Locate the cell with the specified text and output its (X, Y) center coordinate. 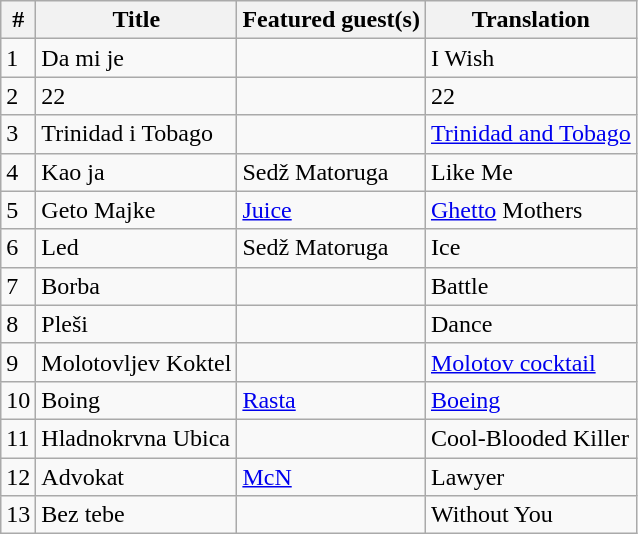
Juice (332, 210)
Translation (530, 20)
Title (136, 20)
Advokat (136, 477)
9 (18, 362)
Battle (530, 286)
# (18, 20)
Bez tebe (136, 515)
Without You (530, 515)
Cool-Blooded Killer (530, 438)
13 (18, 515)
Like Me (530, 172)
Ghetto Mothers (530, 210)
Pleši (136, 324)
Molotovljev Koktel (136, 362)
Kao ja (136, 172)
11 (18, 438)
Dance (530, 324)
Lawyer (530, 477)
Trinidad and Tobago (530, 134)
I Wish (530, 58)
Ice (530, 248)
Boeing (530, 400)
10 (18, 400)
7 (18, 286)
Borba (136, 286)
3 (18, 134)
6 (18, 248)
Rasta (332, 400)
8 (18, 324)
12 (18, 477)
Featured guest(s) (332, 20)
2 (18, 96)
Geto Majke (136, 210)
Molotov cocktail (530, 362)
4 (18, 172)
1 (18, 58)
Boing (136, 400)
Trinidad i Tobago (136, 134)
Led (136, 248)
Hladnokrvna Ubica (136, 438)
5 (18, 210)
McN (332, 477)
Da mi je (136, 58)
